Pinpoint the cell where the given text exists, returning its (X, Y) midpoint coordinate. 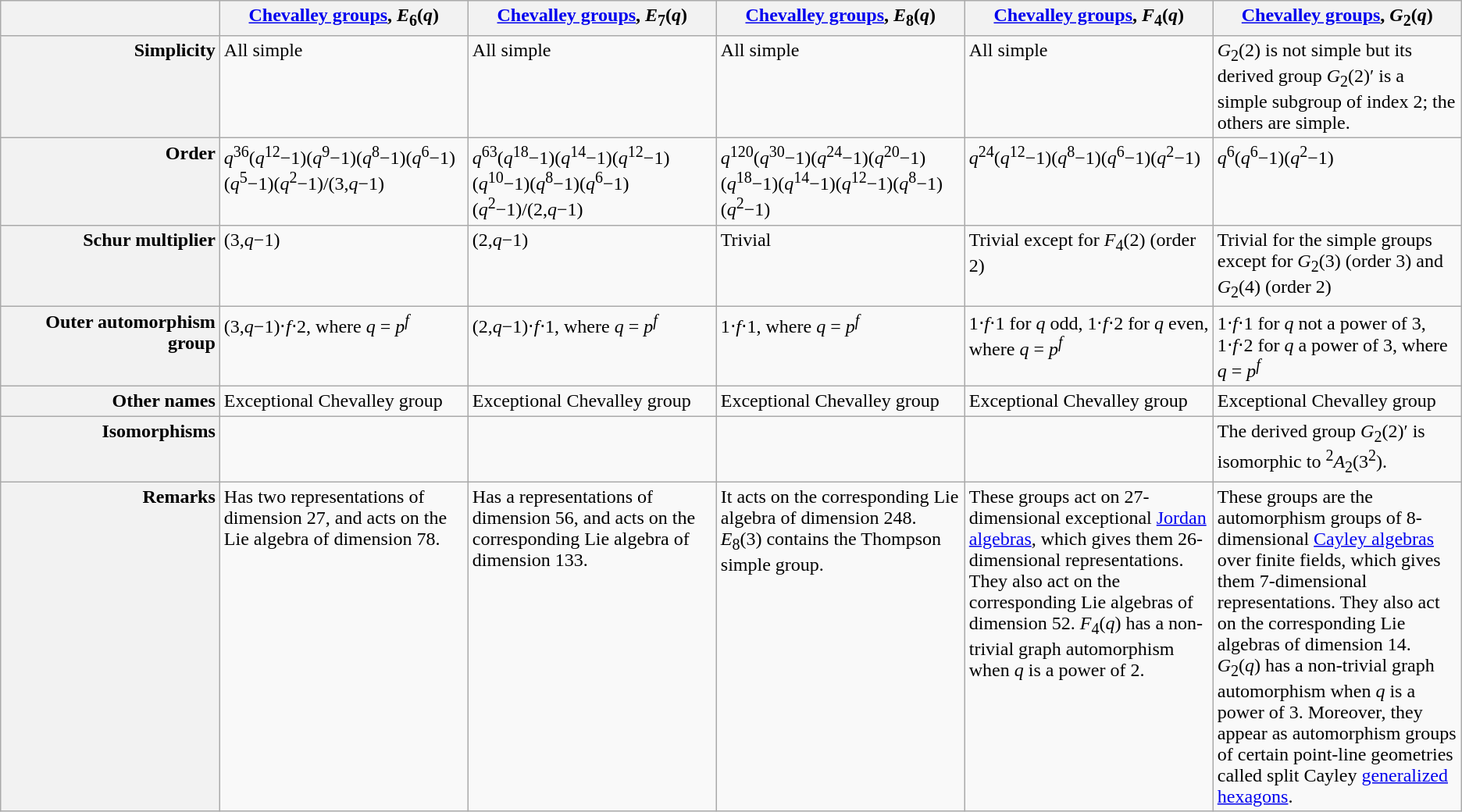
(3,q−1)⋅f⋅2, where q = pf (344, 347)
Chevalley groups, E7(q) (592, 18)
1⋅f⋅1 for q odd, 1⋅f⋅2 for q even, where q = pf (1089, 347)
Trivial for the simple groups except for G2(3) (order 3) and G2(4) (order 2) (1337, 265)
Chevalley groups, E6(q) (344, 18)
Chevalley groups, F4(q) (1089, 18)
Order (111, 182)
G2(2) is not simple but its derived group G2(2)′ is a simple subgroup of index 2; the others are simple. (1337, 87)
Has two representations of dimension 27, and acts on the Lie algebra of dimension 78. (344, 646)
1⋅f⋅1, where q = pf (840, 347)
q36(q12−1)(q9−1)(q8−1)(q6−1)(q5−1)(q2−1)/(3,q−1) (344, 182)
q120(q30−1)(q24−1)(q20−1)(q18−1)(q14−1)(q12−1)(q8−1)(q2−1) (840, 182)
Other names (111, 401)
1⋅f⋅1 for q not a power of 3, 1⋅f⋅2 for q a power of 3, where q = pf (1337, 347)
Isomorphisms (111, 448)
Outer automorphism group (111, 347)
q6(q6−1)(q2−1) (1337, 182)
q63(q18−1)(q14−1)(q12−1)(q10−1)(q8−1)(q6−1)(q2−1)/(2,q−1) (592, 182)
The derived group G2(2)′ is isomorphic to 2A2(32). (1337, 448)
Schur multiplier (111, 265)
Has a representations of dimension 56, and acts on the corresponding Lie algebra of dimension 133. (592, 646)
q24(q12−1)(q8−1)(q6−1)(q2−1) (1089, 182)
(3,q−1) (344, 265)
Chevalley groups, G2(q) (1337, 18)
(2,q−1) (592, 265)
(2,q−1)⋅f⋅1, where q = pf (592, 347)
It acts on the corresponding Lie algebra of dimension 248. E8(3) contains the Thompson simple group. (840, 646)
Trivial (840, 265)
Remarks (111, 646)
Chevalley groups, E8(q) (840, 18)
Simplicity (111, 87)
Trivial except for F4(2) (order 2) (1089, 265)
